Pinpoint the cell where the given text exists, returning its [X, Y] midpoint coordinate. 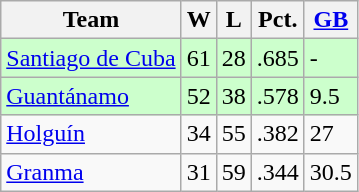
28 [234, 58]
59 [234, 172]
L [234, 20]
.578 [278, 96]
61 [198, 58]
GB [330, 20]
34 [198, 134]
31 [198, 172]
.685 [278, 58]
27 [330, 134]
- [330, 58]
Santiago de Cuba [91, 58]
38 [234, 96]
52 [198, 96]
.382 [278, 134]
.344 [278, 172]
Granma [91, 172]
W [198, 20]
55 [234, 134]
30.5 [330, 172]
9.5 [330, 96]
Team [91, 20]
Holguín [91, 134]
Pct. [278, 20]
Guantánamo [91, 96]
